Determine the (x, y) coordinate at the center of the cell enclosing the given text.  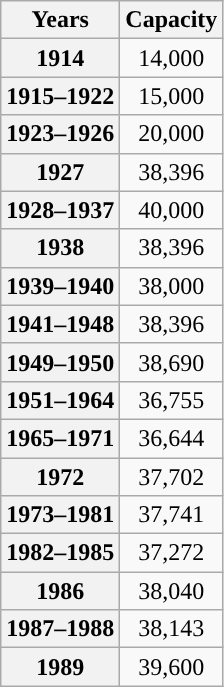
36,644 (172, 438)
1923–1926 (60, 134)
37,272 (172, 553)
37,702 (172, 477)
1927 (60, 172)
1972 (60, 477)
1982–1985 (60, 553)
38,143 (172, 629)
38,690 (172, 362)
Years (60, 20)
1987–1988 (60, 629)
15,000 (172, 96)
38,040 (172, 591)
1989 (60, 667)
39,600 (172, 667)
1928–1937 (60, 210)
1949–1950 (60, 362)
1938 (60, 248)
40,000 (172, 210)
1965–1971 (60, 438)
1973–1981 (60, 515)
36,755 (172, 400)
1986 (60, 591)
1914 (60, 58)
1915–1922 (60, 96)
37,741 (172, 515)
1939–1940 (60, 286)
1951–1964 (60, 400)
14,000 (172, 58)
Capacity (172, 20)
1941–1948 (60, 324)
20,000 (172, 134)
38,000 (172, 286)
